Return the [x, y] coordinate for the center point of the cell that contains the specified text.  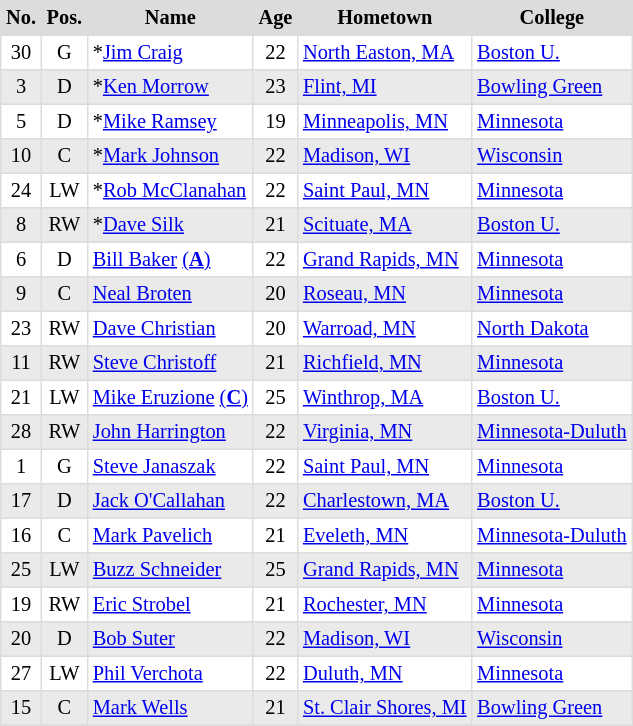
Steve Janaszak [170, 466]
College [552, 18]
John Harrington [170, 432]
Mark Wells [170, 708]
North Dakota [552, 328]
16 [22, 536]
28 [22, 432]
*Mark Johnson [170, 156]
North Easton, MA [384, 52]
9 [22, 294]
Dave Christian [170, 328]
Warroad, MN [384, 328]
6 [22, 260]
3 [22, 86]
Phil Verchota [170, 674]
Pos. [64, 18]
Name [170, 18]
Steve Christoff [170, 362]
*Jim Craig [170, 52]
Duluth, MN [384, 674]
27 [22, 674]
1 [22, 466]
Neal Broten [170, 294]
Mike Eruzione (C) [170, 398]
Buzz Schneider [170, 570]
30 [22, 52]
*Mike Ramsey [170, 122]
Roseau, MN [384, 294]
8 [22, 224]
*Rob McClanahan [170, 190]
Eric Strobel [170, 604]
Bill Baker (A) [170, 260]
17 [22, 500]
*Ken Morrow [170, 86]
Virginia, MN [384, 432]
*Dave Silk [170, 224]
24 [22, 190]
Flint, MI [384, 86]
11 [22, 362]
Jack O'Callahan [170, 500]
Charlestown, MA [384, 500]
No. [22, 18]
10 [22, 156]
Mark Pavelich [170, 536]
Minneapolis, MN [384, 122]
Bob Suter [170, 638]
St. Clair Shores, MI [384, 708]
15 [22, 708]
Winthrop, MA [384, 398]
Eveleth, MN [384, 536]
Hometown [384, 18]
Richfield, MN [384, 362]
Age [276, 18]
5 [22, 122]
Rochester, MN [384, 604]
Scituate, MA [384, 224]
